Locate the cell with the specified text and output its (x, y) center coordinate. 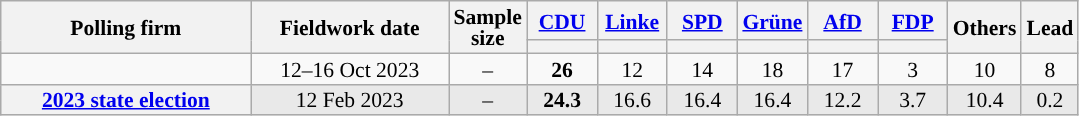
14 (702, 68)
18 (772, 68)
10 (985, 68)
17 (842, 68)
Grüne (772, 20)
AfD (842, 20)
10.4 (985, 100)
3.7 (913, 100)
FDP (913, 20)
3 (913, 68)
8 (1050, 68)
Polling firm (126, 27)
Samplesize (487, 27)
Others (985, 27)
12 (632, 68)
12.2 (842, 100)
24.3 (562, 100)
Linke (632, 20)
12–16 Oct 2023 (350, 68)
12 Feb 2023 (350, 100)
CDU (562, 20)
26 (562, 68)
SPD (702, 20)
0.2 (1050, 100)
16.6 (632, 100)
2023 state election (126, 100)
Fieldwork date (350, 27)
Lead (1050, 27)
